Output the [X, Y] coordinate of the center of the cell containing the given text.  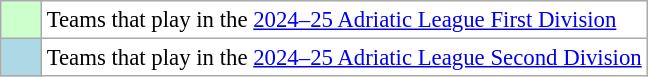
Teams that play in the 2024–25 Adriatic League Second Division [344, 58]
Teams that play in the 2024–25 Adriatic League First Division [344, 20]
